Locate the cell with the specified text and output its [X, Y] center coordinate. 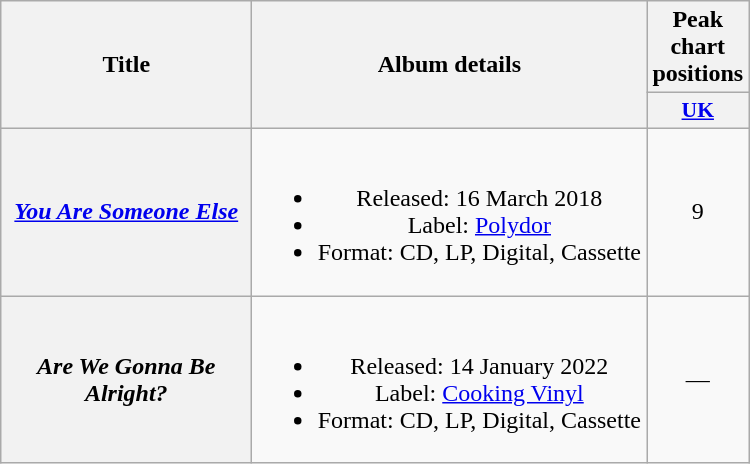
UK [698, 111]
You Are Someone Else [126, 212]
Are We Gonna Be Alright? [126, 380]
9 [698, 212]
Title [126, 65]
— [698, 380]
Released: 16 March 2018Label: PolydorFormat: CD, LP, Digital, Cassette [450, 212]
Released: 14 January 2022Label: Cooking VinylFormat: CD, LP, Digital, Cassette [450, 380]
Peak chart positions [698, 47]
Album details [450, 65]
